Detect which cell encompasses the target text, then output its [x, y] center coordinate. 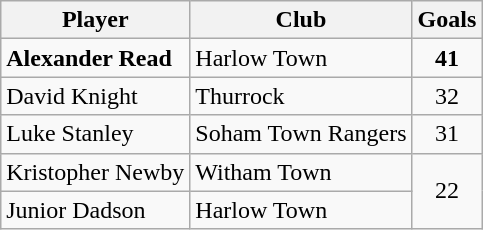
22 [447, 191]
David Knight [96, 96]
Player [96, 20]
Junior Dadson [96, 210]
31 [447, 134]
Soham Town Rangers [301, 134]
32 [447, 96]
41 [447, 58]
Luke Stanley [96, 134]
Club [301, 20]
Goals [447, 20]
Kristopher Newby [96, 172]
Witham Town [301, 172]
Thurrock [301, 96]
Alexander Read [96, 58]
